Pinpoint the cell where the given text exists, returning its (x, y) midpoint coordinate. 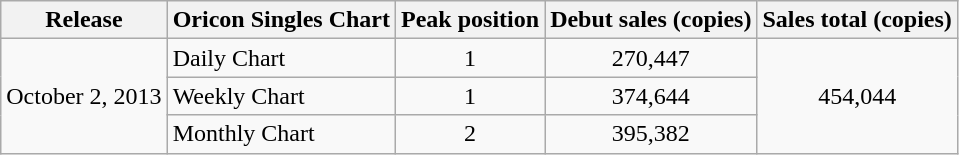
270,447 (651, 58)
Release (84, 20)
2 (470, 134)
Oricon Singles Chart (281, 20)
Daily Chart (281, 58)
454,044 (857, 96)
Debut sales (copies) (651, 20)
Peak position (470, 20)
Weekly Chart (281, 96)
395,382 (651, 134)
Monthly Chart (281, 134)
Sales total (copies) (857, 20)
October 2, 2013 (84, 96)
374,644 (651, 96)
